Identify which cell holds the provided text, then report its [x, y] central coordinate. 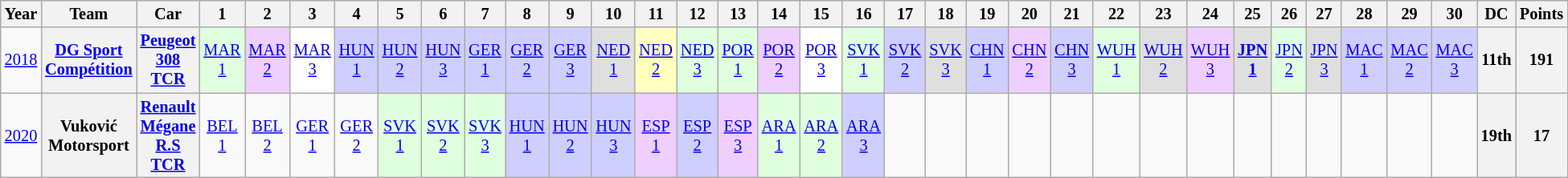
ESP2 [698, 136]
6 [443, 14]
JPN3 [1324, 60]
12 [698, 14]
BEL2 [267, 136]
WUH1 [1116, 60]
Points [1541, 14]
1 [222, 14]
JPN1 [1252, 60]
ARA2 [821, 136]
MAR3 [313, 60]
MAR2 [267, 60]
3 [313, 14]
11th [1496, 60]
5 [400, 14]
Car [169, 14]
Team [88, 14]
30 [1455, 14]
2018 [21, 60]
NED3 [698, 60]
13 [738, 14]
NED2 [656, 60]
18 [945, 14]
7 [485, 14]
27 [1324, 14]
WUH2 [1163, 60]
9 [571, 14]
POR1 [738, 60]
2 [267, 14]
19th [1496, 136]
25 [1252, 14]
BEL1 [222, 136]
28 [1364, 14]
14 [780, 14]
ESP1 [656, 136]
24 [1210, 14]
21 [1072, 14]
22 [1116, 14]
CHN2 [1030, 60]
Peugeot 308 TCR [169, 60]
Renault Mégane R.S TCR [169, 136]
CHN1 [987, 60]
DG Sport Compétition [88, 60]
MAR1 [222, 60]
26 [1289, 14]
191 [1541, 60]
19 [987, 14]
NED1 [613, 60]
Year [21, 14]
15 [821, 14]
ESP3 [738, 136]
MAC1 [1364, 60]
Vuković Motorsport [88, 136]
ARA1 [780, 136]
2020 [21, 136]
4 [357, 14]
29 [1410, 14]
8 [527, 14]
WUH3 [1210, 60]
MAC2 [1410, 60]
GER3 [571, 60]
ARA3 [863, 136]
POR2 [780, 60]
JPN2 [1289, 60]
POR3 [821, 60]
20 [1030, 14]
11 [656, 14]
CHN3 [1072, 60]
16 [863, 14]
23 [1163, 14]
DC [1496, 14]
10 [613, 14]
MAC3 [1455, 60]
